Identify which cell holds the provided text, then report its [X, Y] central coordinate. 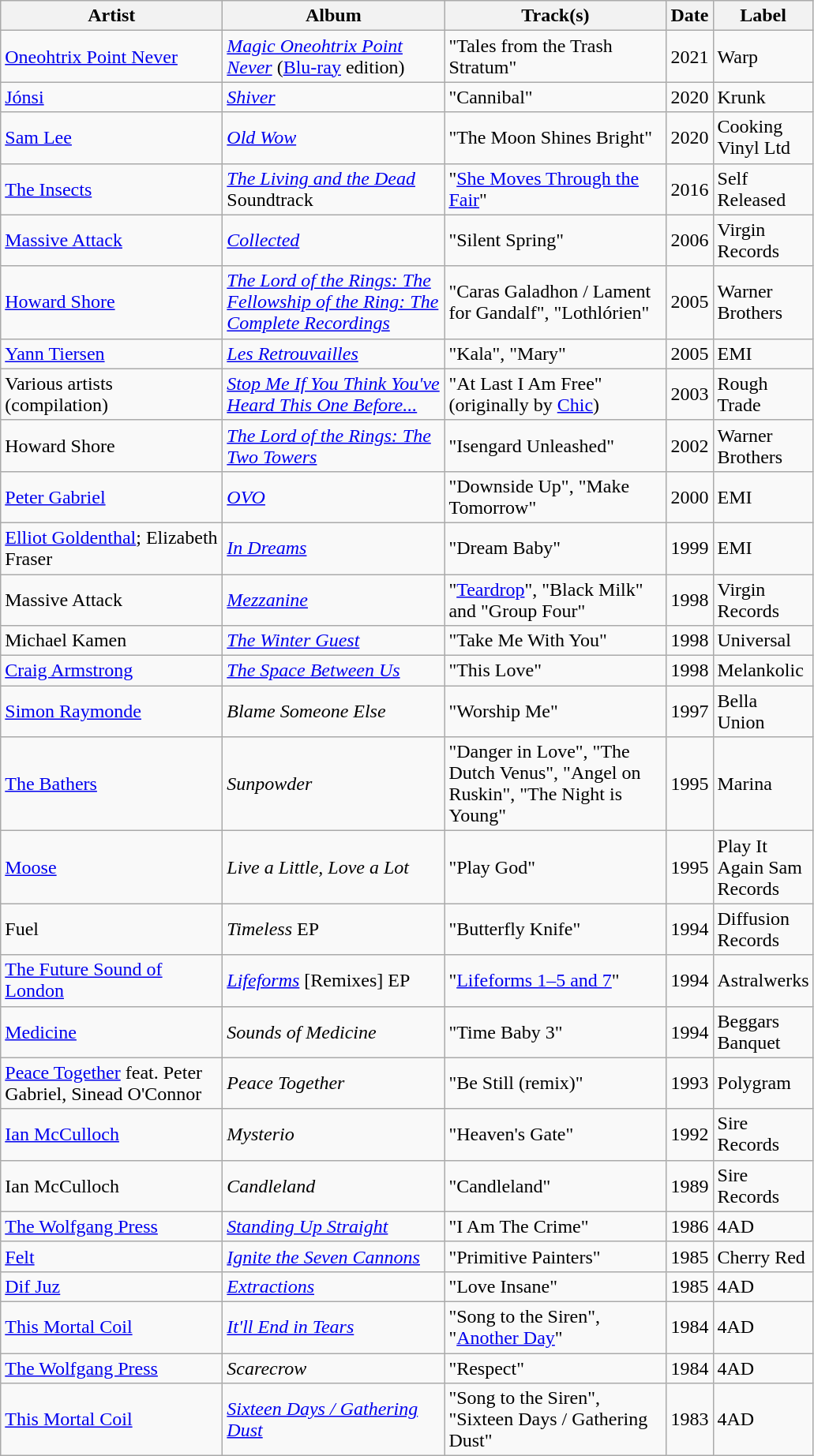
Mysterio [333, 1135]
Track(s) [556, 16]
Yann Tiersen [112, 354]
"Silent Spring" [556, 240]
Shiver [333, 97]
"Kala", "Mary" [556, 354]
Scarecrow [333, 1368]
Peter Gabriel [112, 497]
Live a Little, Love a Lot [333, 867]
Felt [112, 1256]
The Future Sound of London [112, 980]
Sounds of Medicine [333, 1032]
2000 [690, 497]
"Love Insane" [556, 1286]
"Cannibal" [556, 97]
1993 [690, 1083]
Various artists (compilation) [112, 395]
1999 [690, 548]
It'll End in Tears [333, 1327]
Collected [333, 240]
Astralwerks [763, 980]
"Dream Baby" [556, 548]
Craig Armstrong [112, 671]
Simon Raymonde [112, 712]
Album [333, 16]
Cooking Vinyl Ltd [763, 137]
Polygram [763, 1083]
"Worship Me" [556, 712]
In Dreams [333, 548]
The Winter Guest [333, 641]
Sixteen Days / Gathering Dust [333, 1420]
2002 [690, 445]
The Bathers [112, 784]
Rough Trade [763, 395]
Warp [763, 57]
"Take Me With You" [556, 641]
2016 [690, 189]
OVO [333, 497]
Extractions [333, 1286]
"Tales from the Trash Stratum" [556, 57]
Peace Together feat. Peter Gabriel, Sinead O'Connor [112, 1083]
Magic Oneohtrix Point Never (Blu-ray edition) [333, 57]
Medicine [112, 1032]
Timeless EP [333, 930]
"Candleland" [556, 1185]
Stop Me If You Think You've Heard This One Before... [333, 395]
The Insects [112, 189]
Krunk [763, 97]
Sam Lee [112, 137]
"Time Baby 3" [556, 1032]
Sunpowder [333, 784]
Mezzanine [333, 600]
"Play God" [556, 867]
Universal [763, 641]
The Lord of the Rings: The Two Towers [333, 445]
Standing Up Straight [333, 1226]
Cherry Red [763, 1256]
Old Wow [333, 137]
Les Retrouvailles [333, 354]
Blame Someone Else [333, 712]
Jónsi [112, 97]
"Respect" [556, 1368]
Moose [112, 867]
Label [763, 16]
1997 [690, 712]
2003 [690, 395]
1983 [690, 1420]
Elliot Goldenthal; Elizabeth Fraser [112, 548]
"Be Still (remix)" [556, 1083]
Artist [112, 16]
Lifeforms [Remixes] EP [333, 980]
"Teardrop", "Black Milk" and "Group Four" [556, 600]
Dif Juz [112, 1286]
"Primitive Painters" [556, 1256]
Oneohtrix Point Never [112, 57]
1986 [690, 1226]
The Space Between Us [333, 671]
"Downside Up", "Make Tomorrow" [556, 497]
Fuel [112, 930]
"This Love" [556, 671]
Date [690, 16]
"Butterfly Knife" [556, 930]
"Song to the Siren", "Another Day" [556, 1327]
"Danger in Love", "The Dutch Venus", "Angel on Ruskin", "The Night is Young" [556, 784]
Ignite the Seven Cannons [333, 1256]
1989 [690, 1185]
Candleland [333, 1185]
Marina [763, 784]
"The Moon Shines Bright" [556, 137]
Peace Together [333, 1083]
Diffusion Records [763, 930]
Beggars Banquet [763, 1032]
1992 [690, 1135]
"Isengard Unleashed" [556, 445]
Bella Union [763, 712]
Play It Again Sam Records [763, 867]
Melankolic [763, 671]
The Lord of the Rings: The Fellowship of the Ring: The Complete Recordings [333, 302]
The Living and the Dead Soundtrack [333, 189]
Michael Kamen [112, 641]
"Lifeforms 1–5 and 7" [556, 980]
"At Last I Am Free" (originally by Chic) [556, 395]
2006 [690, 240]
"Heaven's Gate" [556, 1135]
2021 [690, 57]
"I Am The Crime" [556, 1226]
"Song to the Siren", "Sixteen Days / Gathering Dust" [556, 1420]
"She Moves Through the Fair" [556, 189]
Self Released [763, 189]
"Caras Galadhon / Lament for Gandalf", "Lothlórien" [556, 302]
